Search for the cell housing the specified text and yield its (X, Y) center coordinate. 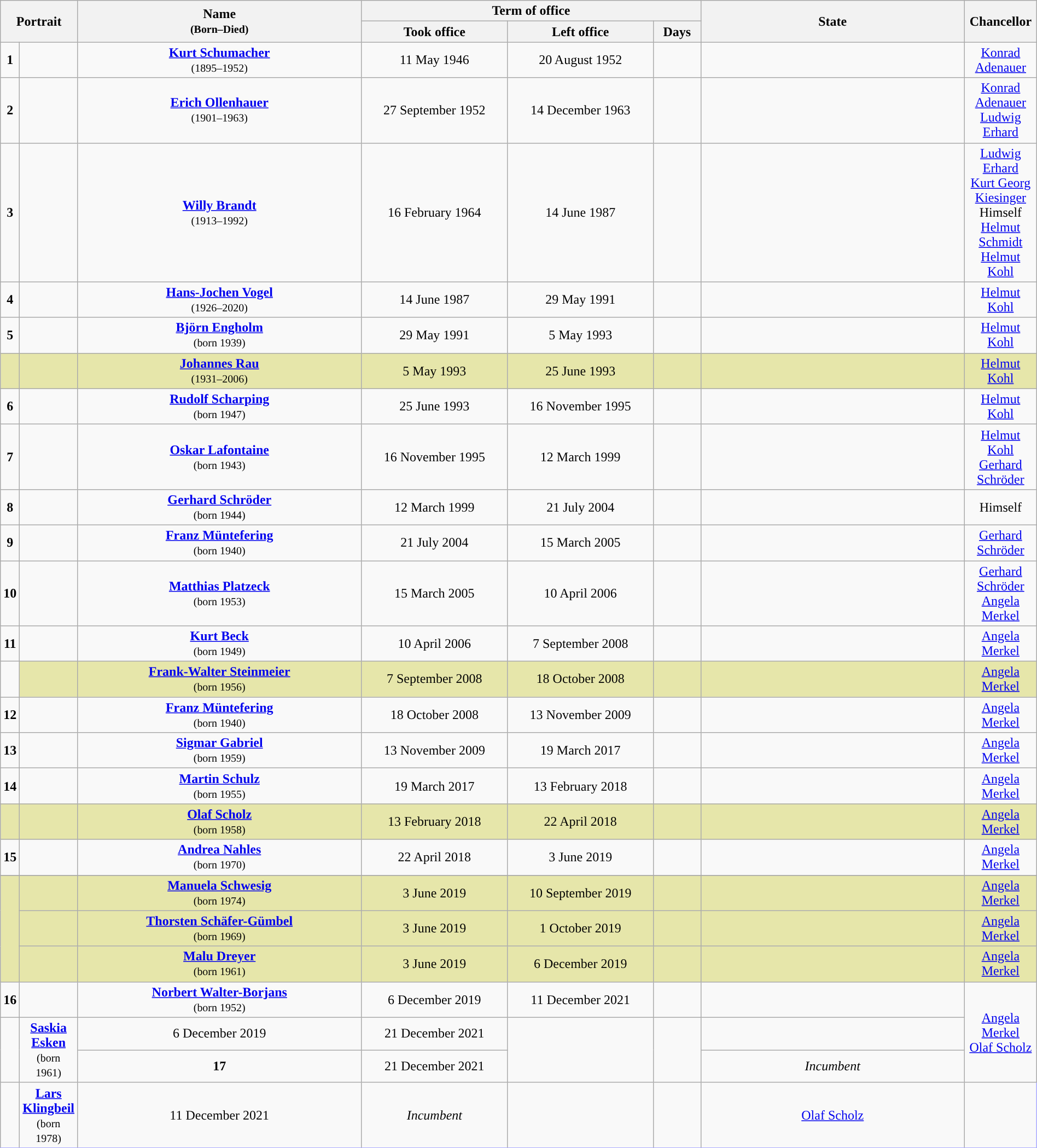
Himself (1001, 507)
Martin Schulz(born 1955) (220, 786)
17 (220, 1066)
11 (10, 643)
Name(Born–Died) (220, 21)
10 (10, 593)
Björn Engholm(born 1939) (220, 335)
Johannes Rau(1931–2006) (220, 371)
13 (10, 751)
Term of office (531, 11)
Saskia Esken(born 1961) (49, 1050)
Left office (581, 32)
8 (10, 507)
Erich Ollenhauer(1901–1963) (220, 111)
16 February 1964 (434, 212)
Willy Brandt(1913–1992) (220, 212)
Norbert Walter-Borjans(born 1952) (220, 999)
3 (10, 212)
11 May 1946 (434, 60)
Portrait (39, 21)
State (832, 21)
5 (10, 335)
Kurt Beck(born 1949) (220, 643)
Sigmar Gabriel(born 1959) (220, 751)
16 (10, 999)
9 (10, 543)
15 (10, 857)
Olaf Scholz (832, 1115)
12 (10, 715)
Thorsten Schäfer-Gümbel(born 1969) (220, 928)
Rudolf Scharping(born 1947) (220, 406)
Chancellor (1001, 21)
Hans-Jochen Vogel(1926–2020) (220, 300)
Took office (434, 32)
Olaf Scholz(born 1958) (220, 822)
Oskar Lafontaine(born 1943) (220, 456)
2 (10, 111)
Manuela Schwesig(born 1974) (220, 893)
Frank-Walter Steinmeier(born 1956) (220, 680)
20 August 1952 (581, 60)
7 (10, 456)
4 (10, 300)
6 (10, 406)
Konrad AdenauerLudwig Erhard (1001, 111)
Gerhard SchröderAngela Merkel (1001, 593)
Helmut KohlGerhard Schröder (1001, 456)
1 October 2019 (581, 928)
Konrad Adenauer (1001, 60)
Lars Klingbeil(born 1978) (49, 1115)
Andrea Nahles(born 1970) (220, 857)
14 (10, 786)
Gerhard Schröder(born 1944) (220, 507)
Angela MerkelOlaf Scholz (1001, 1032)
Ludwig ErhardKurt Georg KiesingerHimselfHelmut SchmidtHelmut Kohl (1001, 212)
Kurt Schumacher(1895–1952) (220, 60)
Malu Dreyer(born 1961) (220, 964)
Days (677, 32)
10 September 2019 (581, 893)
Gerhard Schröder (1001, 543)
27 September 1952 (434, 111)
1 (10, 60)
14 December 1963 (581, 111)
Matthias Platzeck(born 1953) (220, 593)
